Determine the (x, y) coordinate at the center of the cell enclosing the given text.  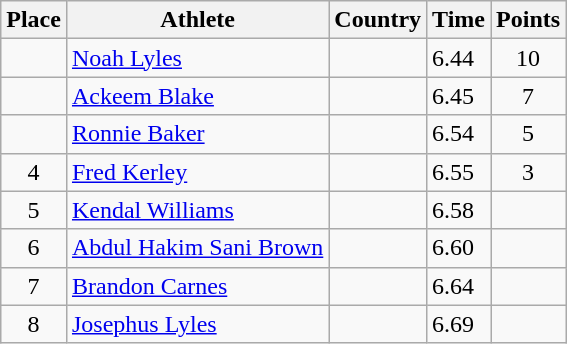
6.64 (459, 286)
Abdul Hakim Sani Brown (197, 248)
Kendal Williams (197, 210)
Country (378, 20)
Ackeem Blake (197, 96)
Josephus Lyles (197, 324)
Brandon Carnes (197, 286)
6.44 (459, 58)
6.54 (459, 134)
6.45 (459, 96)
10 (528, 58)
6.60 (459, 248)
6.58 (459, 210)
Time (459, 20)
Athlete (197, 20)
Noah Lyles (197, 58)
6.55 (459, 172)
8 (34, 324)
Place (34, 20)
6 (34, 248)
4 (34, 172)
Fred Kerley (197, 172)
Ronnie Baker (197, 134)
6.69 (459, 324)
Points (528, 20)
3 (528, 172)
